Detect which cell encompasses the target text, then output its (X, Y) center coordinate. 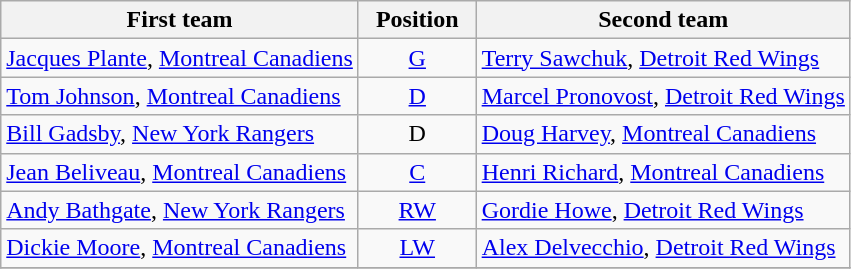
G (417, 58)
Jacques Plante, Montreal Canadiens (180, 58)
Bill Gadsby, New York Rangers (180, 134)
Gordie Howe, Detroit Red Wings (663, 210)
Andy Bathgate, New York Rangers (180, 210)
Tom Johnson, Montreal Canadiens (180, 96)
Second team (663, 20)
Dickie Moore, Montreal Canadiens (180, 248)
Terry Sawchuk, Detroit Red Wings (663, 58)
Position (417, 20)
First team (180, 20)
LW (417, 248)
Alex Delvecchio, Detroit Red Wings (663, 248)
Henri Richard, Montreal Canadiens (663, 172)
C (417, 172)
Marcel Pronovost, Detroit Red Wings (663, 96)
Doug Harvey, Montreal Canadiens (663, 134)
RW (417, 210)
Jean Beliveau, Montreal Canadiens (180, 172)
